Provide the (X, Y) coordinate of the cell's center where the given text is located.  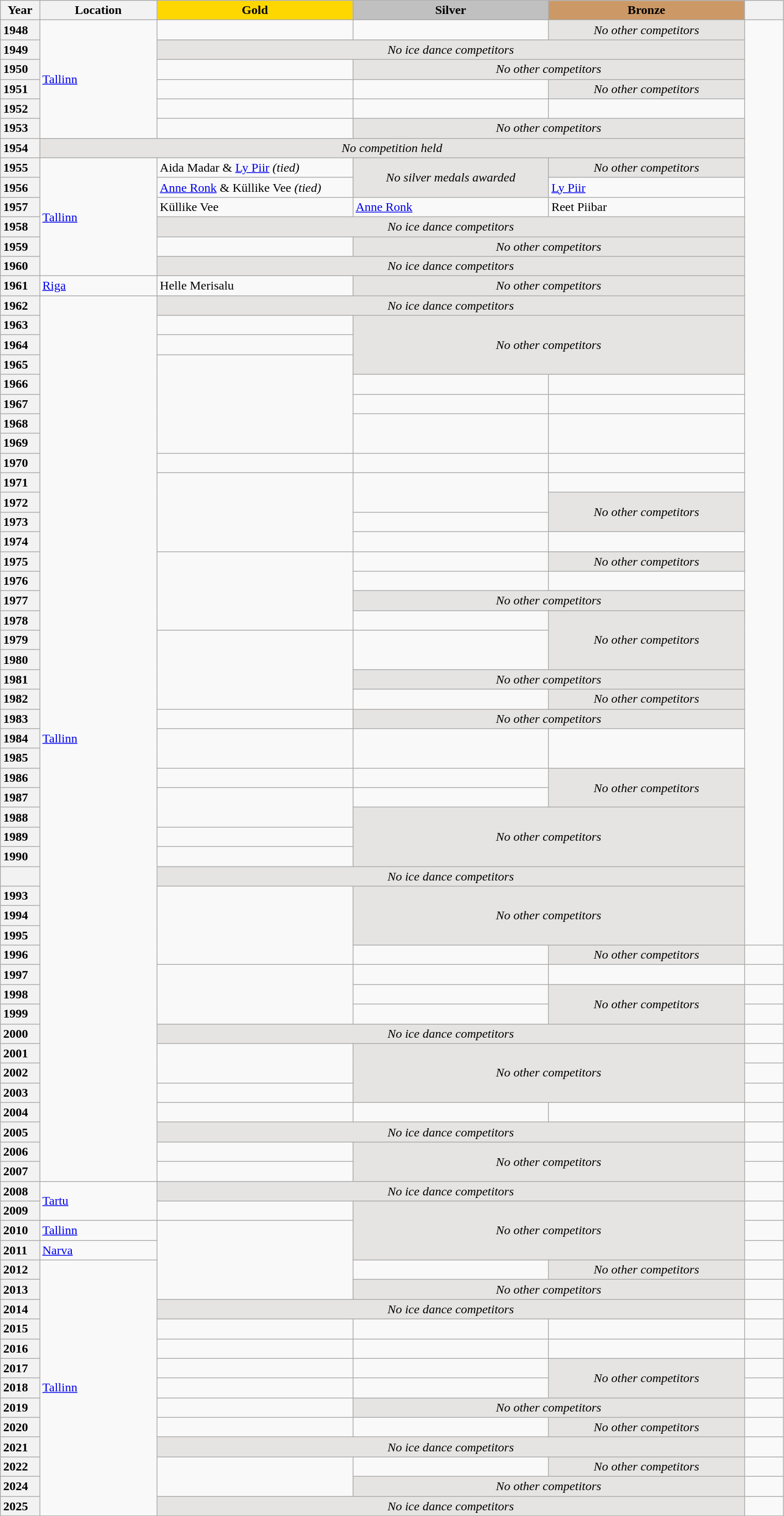
2014 (20, 1309)
1987 (20, 797)
No competition held (392, 148)
2004 (20, 1112)
Silver (451, 10)
2007 (20, 1171)
Aida Madar & Ly Piir (tied) (255, 168)
1994 (20, 916)
2009 (20, 1211)
2006 (20, 1151)
Year (20, 10)
1959 (20, 247)
1955 (20, 168)
Küllike Vee (255, 207)
Anne Ronk & Küllike Vee (tied) (255, 187)
2003 (20, 1093)
1977 (20, 601)
Location (98, 10)
1963 (20, 325)
1966 (20, 384)
2002 (20, 1073)
Gold (255, 10)
1997 (20, 975)
1990 (20, 856)
1964 (20, 345)
2001 (20, 1053)
1960 (20, 266)
1956 (20, 187)
1975 (20, 561)
1970 (20, 463)
No silver medals awarded (451, 177)
2019 (20, 1407)
2010 (20, 1231)
2012 (20, 1270)
1983 (20, 719)
1974 (20, 541)
1985 (20, 758)
1967 (20, 404)
2000 (20, 1034)
1995 (20, 935)
1989 (20, 837)
1972 (20, 502)
2018 (20, 1388)
Bronze (646, 10)
1962 (20, 306)
1984 (20, 738)
1965 (20, 365)
1999 (20, 1014)
2016 (20, 1348)
2011 (20, 1250)
1949 (20, 50)
2024 (20, 1486)
1978 (20, 620)
2021 (20, 1447)
1976 (20, 581)
Tartu (98, 1201)
1958 (20, 226)
1954 (20, 148)
2022 (20, 1466)
2013 (20, 1290)
1957 (20, 207)
1968 (20, 423)
1986 (20, 778)
2005 (20, 1132)
Riga (98, 286)
1961 (20, 286)
1971 (20, 482)
1979 (20, 640)
Reet Piibar (646, 207)
1948 (20, 30)
1980 (20, 660)
1998 (20, 994)
Ly Piir (646, 187)
1952 (20, 109)
2008 (20, 1191)
1950 (20, 69)
2025 (20, 1506)
1996 (20, 955)
1982 (20, 699)
1993 (20, 896)
1981 (20, 679)
1969 (20, 443)
2020 (20, 1427)
2017 (20, 1368)
Anne Ronk (451, 207)
Helle Merisalu (255, 286)
1951 (20, 89)
1973 (20, 522)
1953 (20, 128)
2015 (20, 1329)
Narva (98, 1250)
1988 (20, 817)
